Scan for the cell matching the given text and deliver its (x, y) coordinate at center. 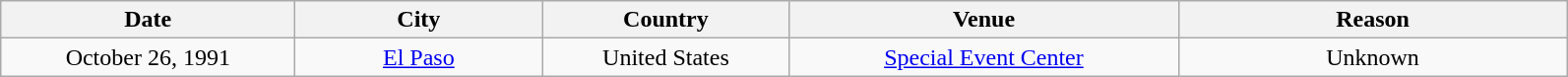
City (419, 20)
Special Event Center (984, 57)
October 26, 1991 (148, 57)
Country (665, 20)
United States (665, 57)
Date (148, 20)
Unknown (1372, 57)
Reason (1372, 20)
Venue (984, 20)
El Paso (419, 57)
